For the text-containing cell, return its midpoint in [X, Y] coordinate format. 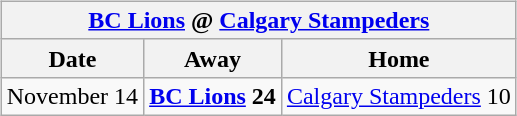
Date [72, 58]
BC Lions @ Calgary Stampeders [258, 20]
Home [398, 58]
November 14 [72, 96]
Away [213, 58]
BC Lions 24 [213, 96]
Calgary Stampeders 10 [398, 96]
